Detect which cell encompasses the target text, then output its [x, y] center coordinate. 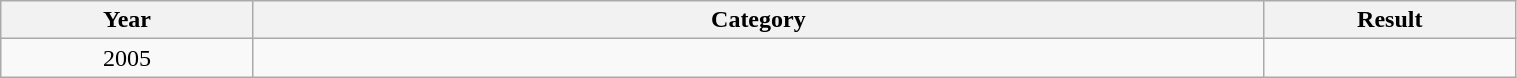
Result [1390, 20]
Year [128, 20]
2005 [128, 58]
Category [758, 20]
